Return the (X, Y) coordinate for the center point of the cell that contains the specified text.  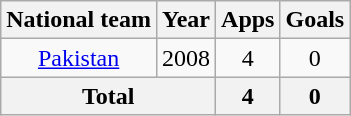
Total (108, 96)
National team (79, 20)
Pakistan (79, 58)
Year (186, 20)
Goals (315, 20)
Apps (248, 20)
2008 (186, 58)
